From the cell containing the given text, extract its center point as (X, Y) coordinate. 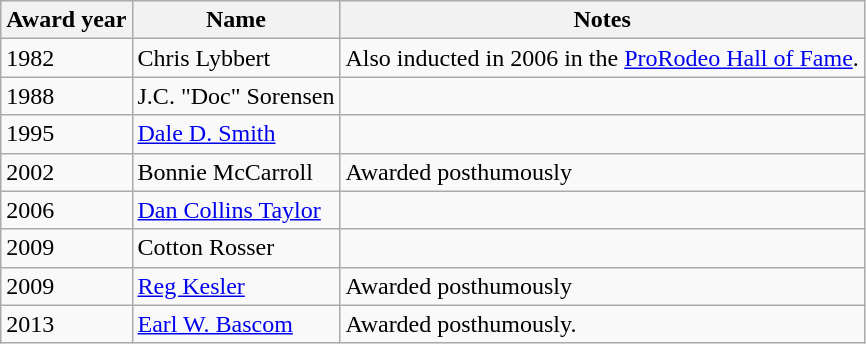
2006 (66, 210)
J.C. "Doc" Sorensen (236, 96)
1982 (66, 58)
Dale D. Smith (236, 134)
Name (236, 20)
1988 (66, 96)
2002 (66, 172)
Notes (602, 20)
Awarded posthumously. (602, 324)
Cotton Rosser (236, 248)
2013 (66, 324)
Earl W. Bascom (236, 324)
Bonnie McCarroll (236, 172)
Chris Lybbert (236, 58)
Dan Collins Taylor (236, 210)
Reg Kesler (236, 286)
Award year (66, 20)
Also inducted in 2006 in the ProRodeo Hall of Fame. (602, 58)
1995 (66, 134)
